Scan for the cell matching the given text and deliver its (X, Y) coordinate at center. 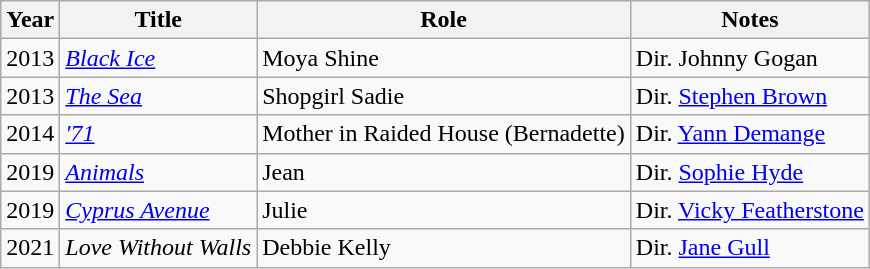
Year (30, 20)
Moya Shine (444, 58)
Dir. Jane Gull (750, 248)
Shopgirl Sadie (444, 96)
Cyprus Avenue (158, 210)
Dir. Yann Demange (750, 134)
2014 (30, 134)
The Sea (158, 96)
Black Ice (158, 58)
Jean (444, 172)
Title (158, 20)
Dir. Sophie Hyde (750, 172)
'71 (158, 134)
Animals (158, 172)
Julie (444, 210)
Notes (750, 20)
2021 (30, 248)
Dir. Stephen Brown (750, 96)
Dir. Vicky Featherstone (750, 210)
Mother in Raided House (Bernadette) (444, 134)
Debbie Kelly (444, 248)
Love Without Walls (158, 248)
Dir. Johnny Gogan (750, 58)
Role (444, 20)
